Return the (X, Y) coordinate for the center point of the cell that contains the specified text.  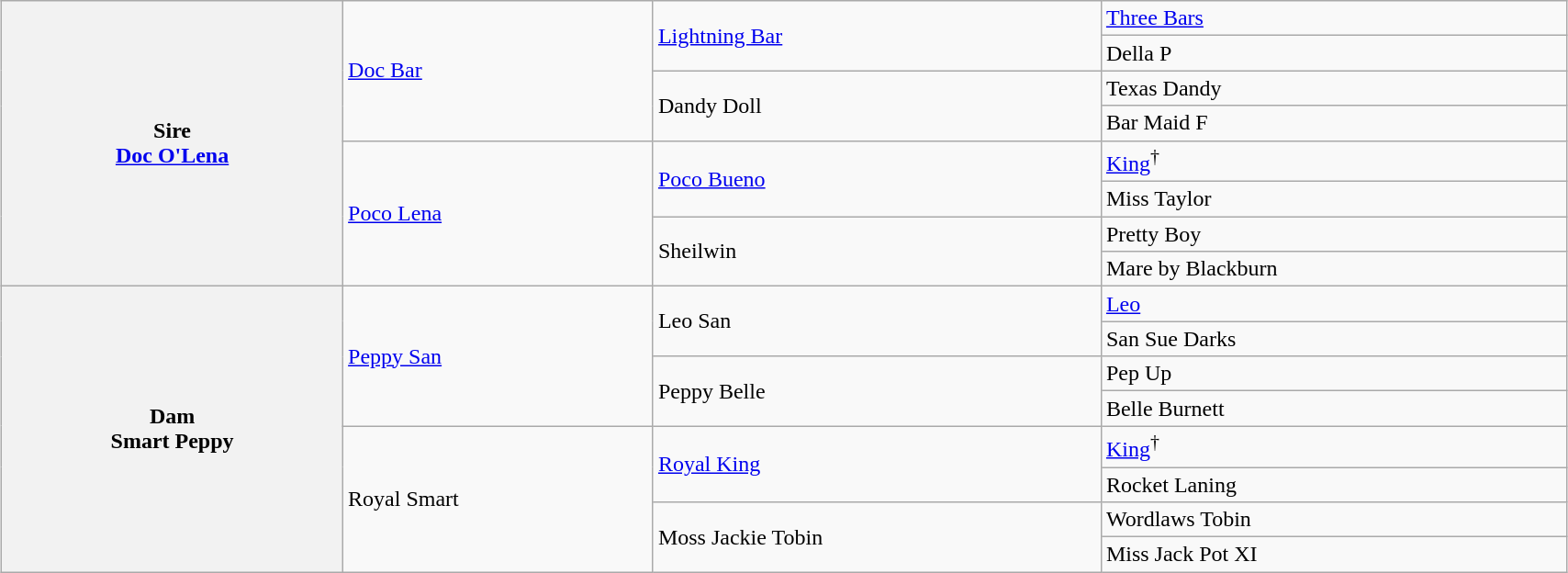
Belle Burnett (1333, 409)
Texas Dandy (1333, 88)
Mare by Blackburn (1333, 269)
Rocket Laning (1333, 485)
Leo San (877, 321)
Pretty Boy (1333, 234)
Miss Taylor (1333, 199)
Pep Up (1333, 374)
Dandy Doll (877, 106)
Moss Jackie Tobin (877, 537)
San Sue Darks (1333, 339)
Miss Jack Pot XI (1333, 555)
Wordlaws Tobin (1333, 520)
Peppy Belle (877, 391)
Della P (1333, 53)
Royal King (877, 465)
Poco Bueno (877, 178)
Royal Smart (498, 500)
DamSmart Peppy (173, 430)
Bar Maid F (1333, 123)
Three Bars (1333, 18)
Peppy San (498, 356)
Doc Bar (498, 71)
Sheilwin (877, 252)
SireDoc O'Lena (173, 143)
Leo (1333, 304)
Lightning Bar (877, 36)
Poco Lena (498, 213)
